Locate the cell with the specified text and output its (X, Y) center coordinate. 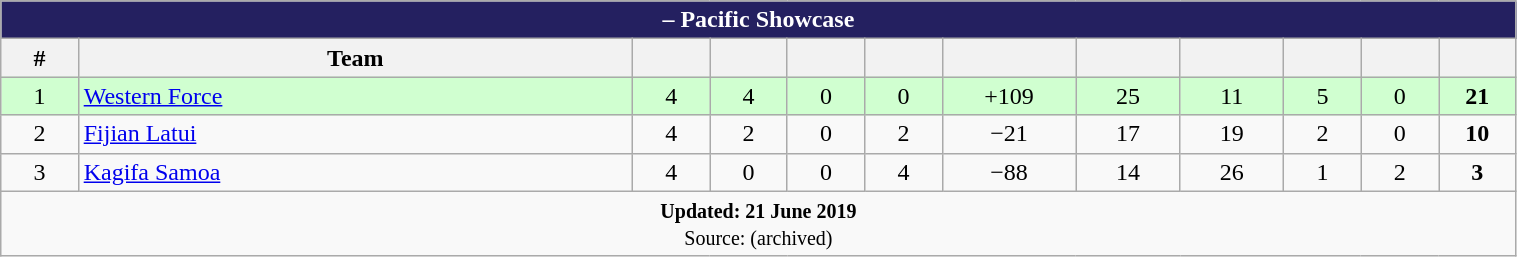
26 (1232, 172)
21 (1478, 96)
5 (1322, 96)
14 (1128, 172)
Updated: 21 June 2019 Source: (archived) (758, 224)
−88 (1009, 172)
Team (355, 58)
Western Force (355, 96)
Fijian Latui (355, 134)
11 (1232, 96)
10 (1478, 134)
– Pacific Showcase (758, 20)
# (40, 58)
19 (1232, 134)
Kagifa Samoa (355, 172)
−21 (1009, 134)
+109 (1009, 96)
17 (1128, 134)
25 (1128, 96)
